Output the [x, y] coordinate of the center of the cell containing the given text.  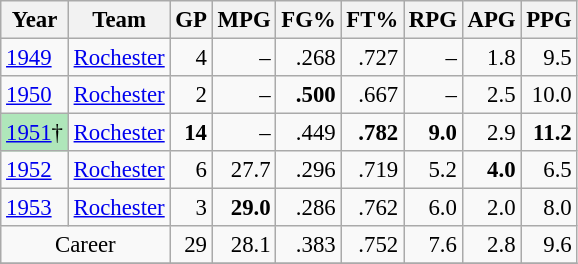
2.9 [492, 133]
.762 [372, 208]
PPG [549, 20]
9.0 [434, 133]
Team [119, 20]
Career [86, 245]
.286 [308, 208]
29.0 [244, 208]
5.2 [434, 170]
Year [35, 20]
2.0 [492, 208]
.449 [308, 133]
29 [191, 245]
4 [191, 58]
FG% [308, 20]
11.2 [549, 133]
7.6 [434, 245]
2 [191, 95]
.719 [372, 170]
1.8 [492, 58]
1952 [35, 170]
6.0 [434, 208]
1950 [35, 95]
6 [191, 170]
.296 [308, 170]
6.5 [549, 170]
2.8 [492, 245]
.667 [372, 95]
1951† [35, 133]
.752 [372, 245]
.727 [372, 58]
2.5 [492, 95]
1953 [35, 208]
MPG [244, 20]
APG [492, 20]
9.5 [549, 58]
28.1 [244, 245]
.500 [308, 95]
9.6 [549, 245]
.782 [372, 133]
8.0 [549, 208]
FT% [372, 20]
1949 [35, 58]
3 [191, 208]
27.7 [244, 170]
RPG [434, 20]
.383 [308, 245]
.268 [308, 58]
10.0 [549, 95]
4.0 [492, 170]
14 [191, 133]
GP [191, 20]
